Identify which cell holds the provided text, then report its [X, Y] central coordinate. 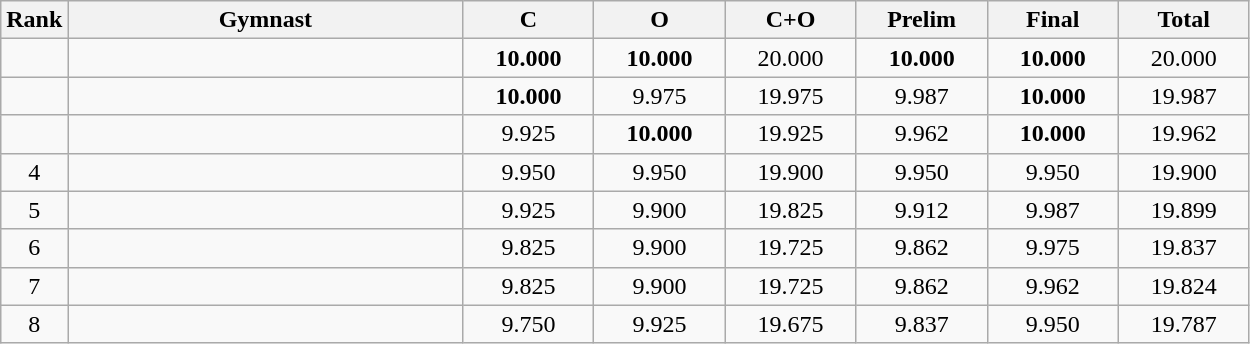
9.912 [922, 210]
9.750 [528, 324]
19.787 [1184, 324]
Gymnast [266, 20]
19.675 [790, 324]
5 [34, 210]
19.925 [790, 134]
19.899 [1184, 210]
7 [34, 286]
19.987 [1184, 96]
6 [34, 248]
8 [34, 324]
19.837 [1184, 248]
Final [1052, 20]
C [528, 20]
19.825 [790, 210]
Total [1184, 20]
19.975 [790, 96]
9.837 [922, 324]
C+O [790, 20]
O [660, 20]
Prelim [922, 20]
19.962 [1184, 134]
4 [34, 172]
Rank [34, 20]
19.824 [1184, 286]
